For the text-containing cell, return its midpoint in (X, Y) coordinate format. 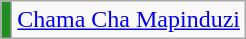
Chama Cha Mapinduzi (129, 20)
